For the text-containing cell, return its midpoint in [x, y] coordinate format. 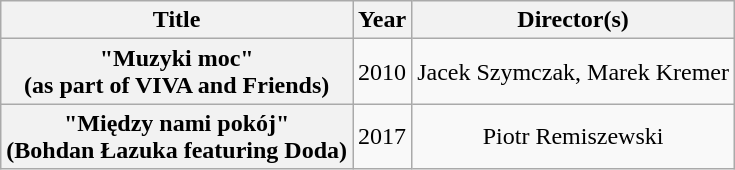
"Między nami pokój"(Bohdan Łazuka featuring Doda) [177, 136]
Director(s) [574, 20]
Title [177, 20]
"Muzyki moc"(as part of VIVA and Friends) [177, 72]
2010 [382, 72]
Year [382, 20]
Jacek Szymczak, Marek Kremer [574, 72]
Piotr Remiszewski [574, 136]
2017 [382, 136]
